Determine the [X, Y] coordinate at the center of the cell enclosing the given text.  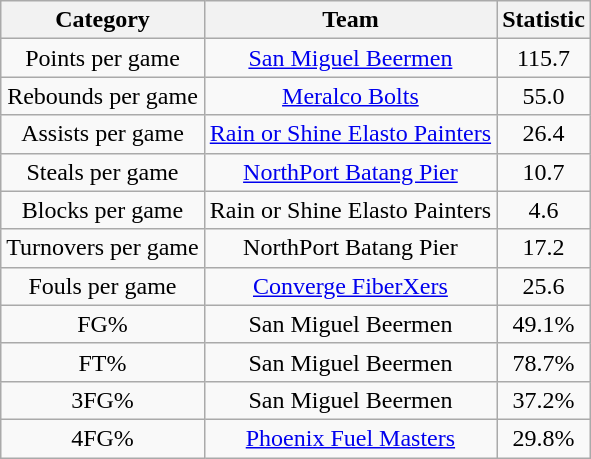
17.2 [544, 248]
4.6 [544, 210]
4FG% [102, 438]
Turnovers per game [102, 248]
25.6 [544, 286]
FT% [102, 362]
55.0 [544, 96]
37.2% [544, 400]
Rebounds per game [102, 96]
78.7% [544, 362]
49.1% [544, 324]
115.7 [544, 58]
Team [350, 20]
Assists per game [102, 134]
26.4 [544, 134]
Phoenix Fuel Masters [350, 438]
Blocks per game [102, 210]
Steals per game [102, 172]
Converge FiberXers [350, 286]
Statistic [544, 20]
3FG% [102, 400]
10.7 [544, 172]
FG% [102, 324]
Points per game [102, 58]
29.8% [544, 438]
Meralco Bolts [350, 96]
Category [102, 20]
Fouls per game [102, 286]
